Provide the (x, y) coordinate of the cell's center where the given text is located.  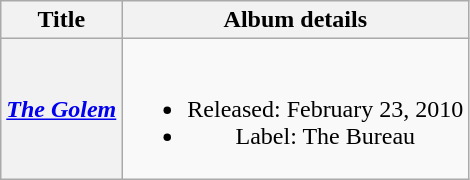
The Golem (62, 109)
Album details (296, 20)
Title (62, 20)
Released: February 23, 2010Label: The Bureau (296, 109)
